Provide the [X, Y] coordinate of the cell's center where the given text is located.  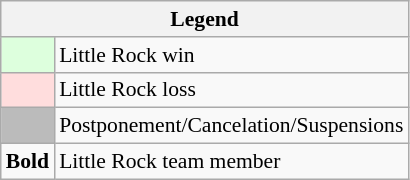
Postponement/Cancelation/Suspensions [231, 126]
Little Rock win [231, 55]
Legend [205, 19]
Little Rock team member [231, 162]
Little Rock loss [231, 90]
Bold [28, 162]
